Scan for the cell matching the given text and deliver its [X, Y] coordinate at center. 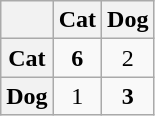
6 [77, 58]
3 [128, 96]
1 [77, 96]
2 [128, 58]
